Determine the (X, Y) coordinate at the center of the cell enclosing the given text.  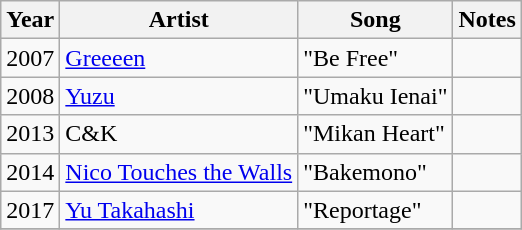
Greeeen (179, 58)
C&K (179, 134)
Artist (179, 20)
Yuzu (179, 96)
"Bakemono" (376, 172)
Year (30, 20)
Nico Touches the Walls (179, 172)
2013 (30, 134)
Song (376, 20)
"Reportage" (376, 210)
2014 (30, 172)
2017 (30, 210)
2008 (30, 96)
2007 (30, 58)
Yu Takahashi (179, 210)
"Be Free" (376, 58)
Notes (487, 20)
"Umaku Ienai" (376, 96)
"Mikan Heart" (376, 134)
